Search for the cell housing the specified text and yield its [X, Y] center coordinate. 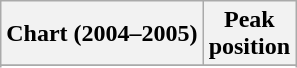
Chart (2004–2005) [102, 34]
Peakposition [249, 34]
